Provide the [X, Y] coordinate of the cell's center where the given text is located.  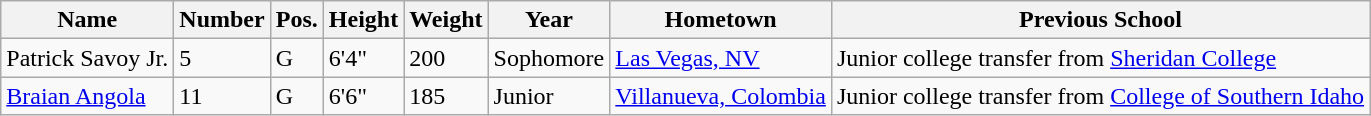
11 [222, 96]
Junior college transfer from Sheridan College [1100, 58]
Year [549, 20]
Number [222, 20]
Braian Angola [88, 96]
Sophomore [549, 58]
5 [222, 58]
200 [446, 58]
185 [446, 96]
Hometown [721, 20]
6'6" [363, 96]
Junior [549, 96]
Patrick Savoy Jr. [88, 58]
Name [88, 20]
Villanueva, Colombia [721, 96]
Las Vegas, NV [721, 58]
Height [363, 20]
Pos. [296, 20]
Junior college transfer from College of Southern Idaho [1100, 96]
Previous School [1100, 20]
Weight [446, 20]
6'4" [363, 58]
